Output the [x, y] coordinate of the center of the cell containing the given text.  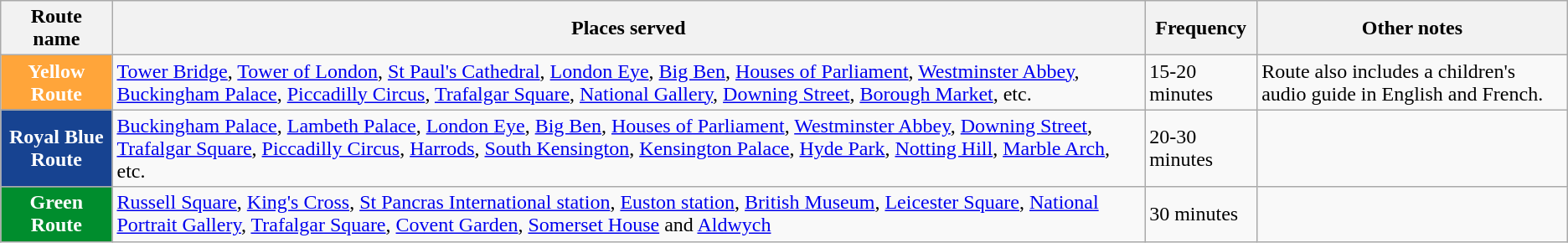
30 minutes [1201, 215]
Frequency [1201, 28]
Places served [628, 28]
Royal Blue Route [57, 148]
Route name [57, 28]
20-30 minutes [1201, 148]
Route also includes a children's audio guide in English and French. [1412, 82]
Yellow Route [57, 82]
15-20 minutes [1201, 82]
Green Route [57, 215]
Other notes [1412, 28]
